Scan for the cell matching the given text and deliver its (x, y) coordinate at center. 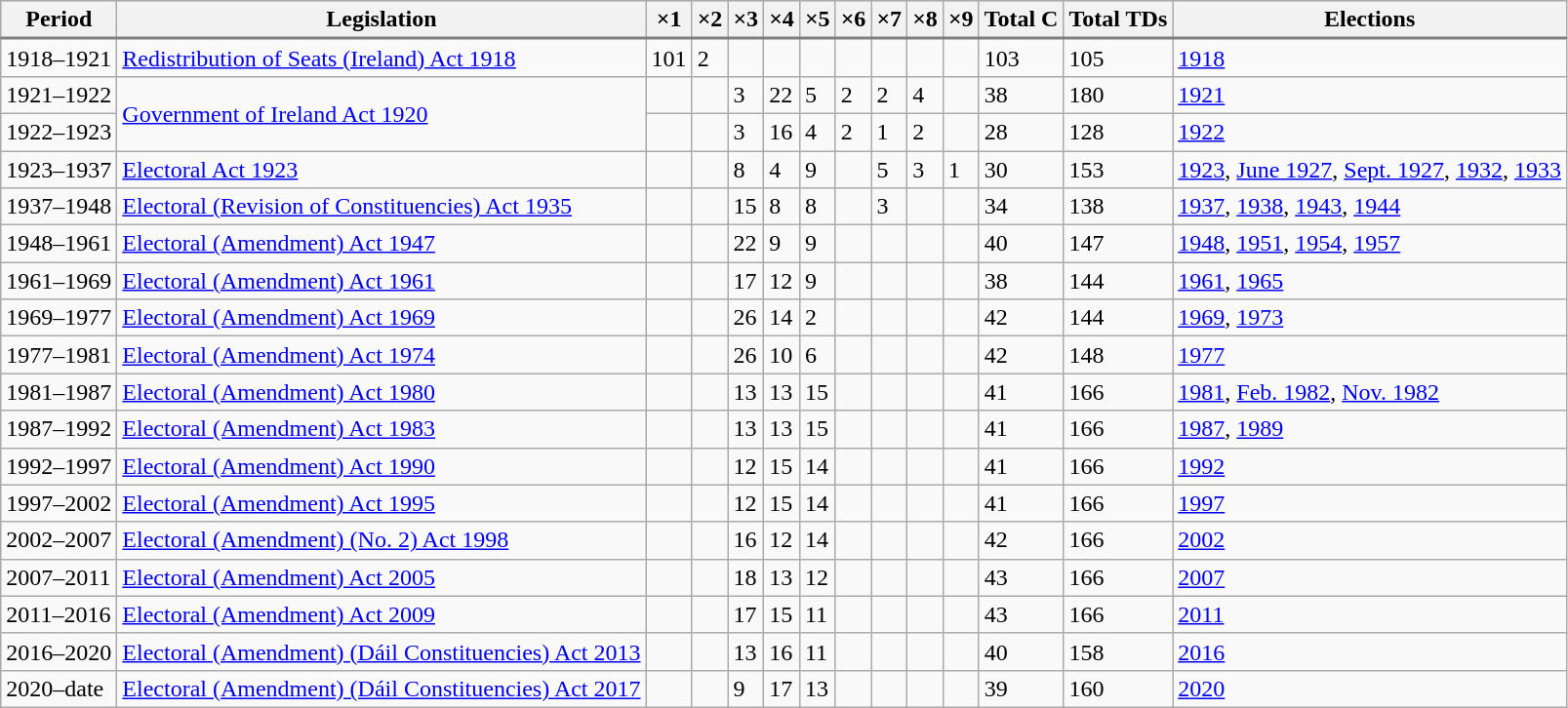
×1 (669, 20)
1918–1921 (59, 59)
×6 (853, 20)
148 (1118, 355)
1937–1948 (59, 207)
×3 (745, 20)
2011–2016 (59, 614)
160 (1118, 688)
Electoral (Amendment) Act 1983 (382, 429)
×8 (925, 20)
1987–1992 (59, 429)
2011 (1370, 614)
Electoral Act 1923 (382, 169)
×7 (890, 20)
Electoral (Amendment) Act 1980 (382, 392)
Government of Ireland Act 1920 (382, 113)
2002 (1370, 540)
138 (1118, 207)
6 (818, 355)
1987, 1989 (1370, 429)
147 (1118, 244)
Electoral (Amendment) (Dáil Constituencies) Act 2017 (382, 688)
×5 (818, 20)
1977–1981 (59, 355)
Electoral (Amendment) Act 1969 (382, 318)
1961–1969 (59, 281)
1969, 1973 (1370, 318)
101 (669, 59)
Period (59, 20)
10 (783, 355)
2020–date (59, 688)
1969–1977 (59, 318)
153 (1118, 169)
1997 (1370, 503)
1997–2002 (59, 503)
1948–1961 (59, 244)
1921 (1370, 95)
1961, 1965 (1370, 281)
2007–2011 (59, 577)
Electoral (Amendment) Act 2009 (382, 614)
1923, June 1927, Sept. 1927, 1932, 1933 (1370, 169)
Electoral (Amendment) Act 1995 (382, 503)
28 (1021, 132)
2016 (1370, 651)
180 (1118, 95)
103 (1021, 59)
128 (1118, 132)
1922–1923 (59, 132)
Electoral (Amendment) (Dáil Constituencies) Act 2013 (382, 651)
1937, 1938, 1943, 1944 (1370, 207)
×9 (960, 20)
2007 (1370, 577)
1921–1922 (59, 95)
Elections (1370, 20)
105 (1118, 59)
1992–1997 (59, 466)
×2 (710, 20)
Electoral (Amendment) Act 1947 (382, 244)
2020 (1370, 688)
Electoral (Amendment) Act 2005 (382, 577)
34 (1021, 207)
1992 (1370, 466)
Electoral (Amendment) (No. 2) Act 1998 (382, 540)
39 (1021, 688)
Total TDs (1118, 20)
30 (1021, 169)
×4 (783, 20)
1981–1987 (59, 392)
Total C (1021, 20)
1981, Feb. 1982, Nov. 1982 (1370, 392)
Electoral (Amendment) Act 1974 (382, 355)
2016–2020 (59, 651)
1922 (1370, 132)
Electoral (Amendment) Act 1961 (382, 281)
158 (1118, 651)
1923–1937 (59, 169)
18 (745, 577)
Electoral (Revision of Constituencies) Act 1935 (382, 207)
Legislation (382, 20)
2002–2007 (59, 540)
1948, 1951, 1954, 1957 (1370, 244)
1918 (1370, 59)
1977 (1370, 355)
Electoral (Amendment) Act 1990 (382, 466)
Redistribution of Seats (Ireland) Act 1918 (382, 59)
